Extract the (X, Y) coordinate from the center of the cell holding the provided text.  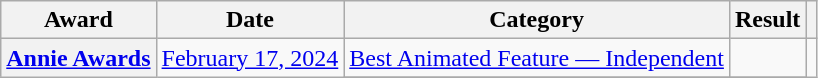
Category (537, 20)
February 17, 2024 (250, 58)
Award (78, 20)
Date (250, 20)
Annie Awards (78, 58)
Best Animated Feature — Independent (537, 58)
Result (767, 20)
